Find where the given text appears and provide that cell's center as [X, Y] coordinate. 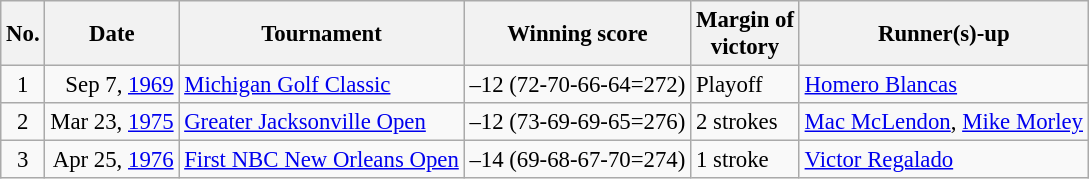
Mar 23, 1975 [112, 122]
Tournament [322, 34]
Date [112, 34]
Mac McLendon, Mike Morley [944, 122]
Greater Jacksonville Open [322, 122]
First NBC New Orleans Open [322, 160]
3 [23, 160]
Playoff [746, 85]
–12 (73-69-69-65=276) [578, 122]
–14 (69-68-67-70=274) [578, 160]
No. [23, 34]
Homero Blancas [944, 85]
1 stroke [746, 160]
2 [23, 122]
2 strokes [746, 122]
Runner(s)-up [944, 34]
Margin ofvictory [746, 34]
Sep 7, 1969 [112, 85]
Apr 25, 1976 [112, 160]
Winning score [578, 34]
Michigan Golf Classic [322, 85]
1 [23, 85]
–12 (72-70-66-64=272) [578, 85]
Victor Regalado [944, 160]
